Output the [x, y] coordinate of the center of the cell containing the given text.  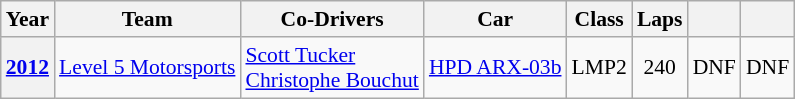
Scott Tucker Christophe Bouchut [332, 68]
Year [28, 19]
Class [600, 19]
LMP2 [600, 68]
Team [147, 19]
Laps [660, 19]
HPD ARX-03b [496, 68]
240 [660, 68]
Level 5 Motorsports [147, 68]
Car [496, 19]
Co-Drivers [332, 19]
2012 [28, 68]
